Provide the [X, Y] coordinate of the cell's center where the given text is located.  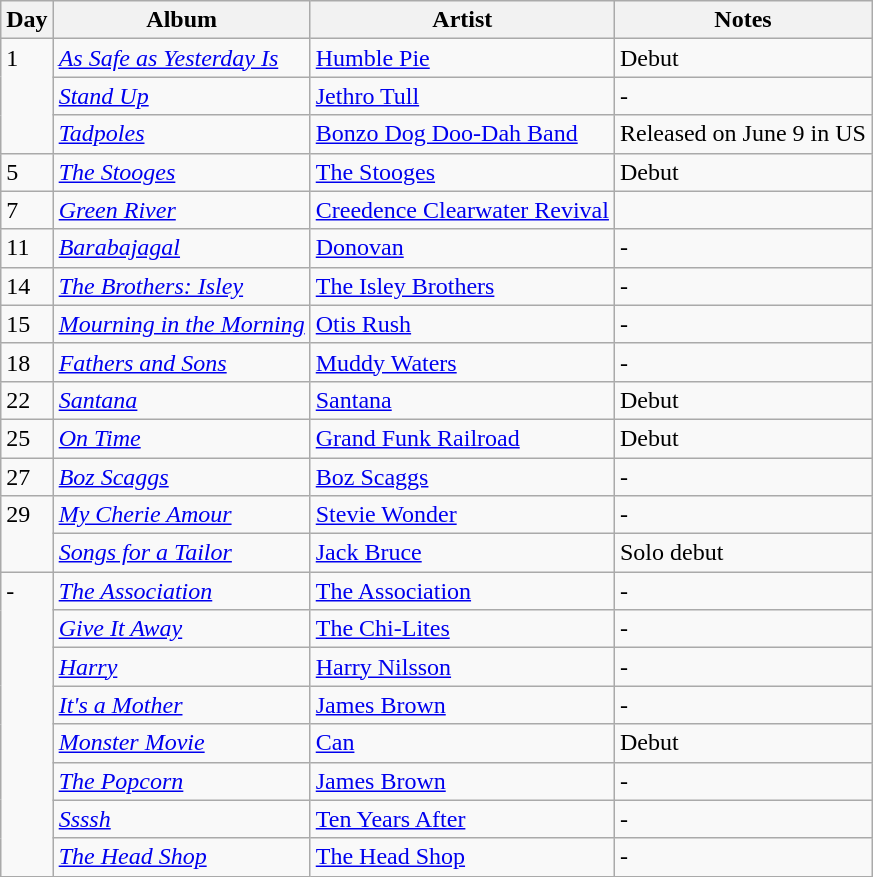
Day [27, 20]
Can [462, 743]
Ten Years After [462, 819]
Monster Movie [182, 743]
Notes [742, 20]
Otis Rush [462, 324]
Harry Nilsson [462, 667]
18 [27, 362]
The Popcorn [182, 781]
11 [27, 248]
Artist [462, 20]
Green River [182, 210]
25 [27, 438]
The Brothers: Isley [182, 286]
27 [27, 477]
Bonzo Dog Doo-Dah Band [462, 134]
Mourning in the Morning [182, 324]
Album [182, 20]
On Time [182, 438]
Released on June 9 in US [742, 134]
7 [27, 210]
The Chi-Lites [462, 629]
My Cherie Amour [182, 515]
22 [27, 400]
Give It Away [182, 629]
1 [27, 96]
15 [27, 324]
Tadpoles [182, 134]
Stand Up [182, 96]
It's a Mother [182, 705]
Stevie Wonder [462, 515]
Barabajagal [182, 248]
29 [27, 534]
Ssssh [182, 819]
Jack Bruce [462, 553]
Grand Funk Railroad [462, 438]
5 [27, 172]
Harry [182, 667]
Jethro Tull [462, 96]
Solo debut [742, 553]
The Isley Brothers [462, 286]
Donovan [462, 248]
Humble Pie [462, 58]
14 [27, 286]
Muddy Waters [462, 362]
Creedence Clearwater Revival [462, 210]
As Safe as Yesterday Is [182, 58]
Songs for a Tailor [182, 553]
Fathers and Sons [182, 362]
